Output the [X, Y] coordinate of the center of the cell containing the given text.  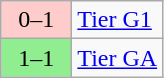
1–1 [36, 58]
Tier GA [118, 58]
Tier G1 [118, 20]
0–1 [36, 20]
